Determine the (x, y) coordinate at the center of the cell enclosing the given text.  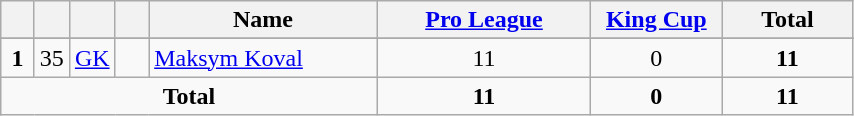
Pro League (484, 20)
35 (52, 58)
GK (92, 58)
King Cup (656, 20)
1 (18, 58)
Maksym Koval (264, 58)
Name (264, 20)
